Return the (x, y) coordinate for the center point of the cell that contains the specified text.  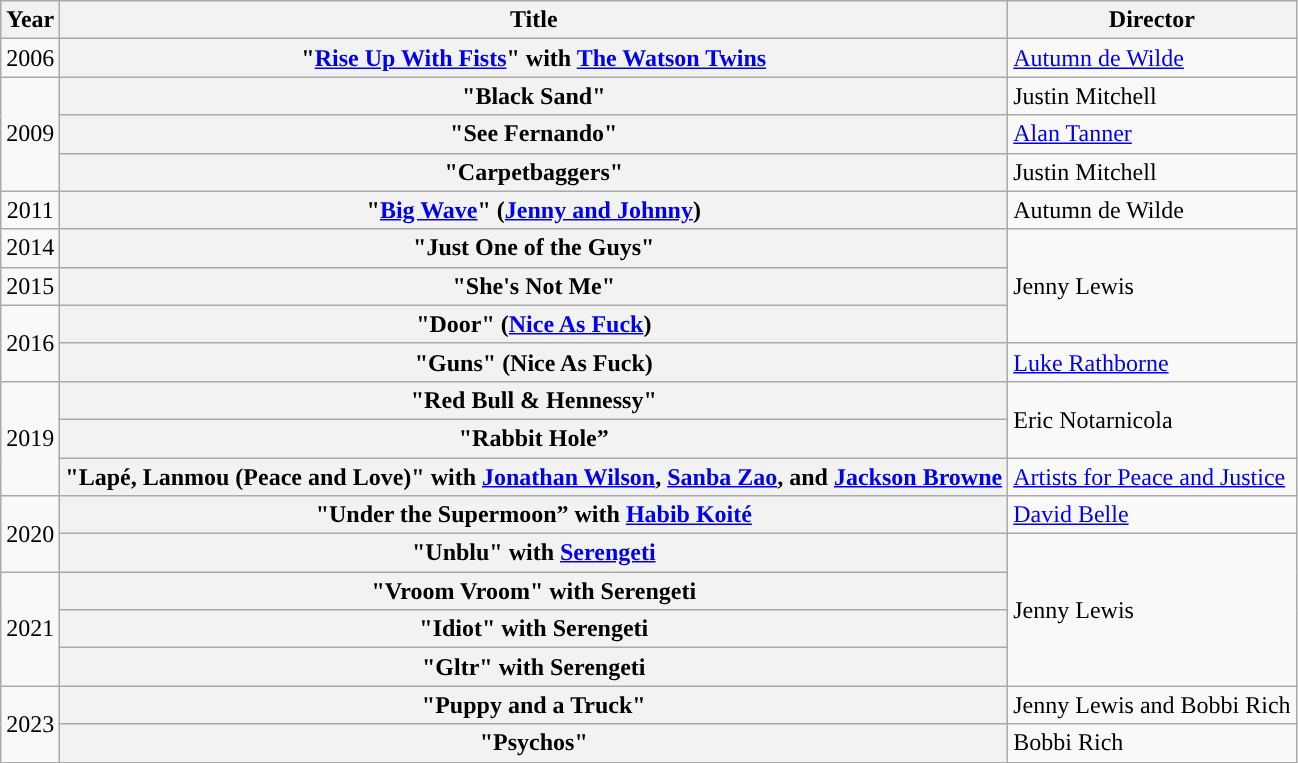
"Gltr" with Serengeti (534, 667)
"Red Bull & Hennessy" (534, 400)
"Just One of the Guys" (534, 248)
David Belle (1152, 515)
Title (534, 20)
Bobbi Rich (1152, 743)
Year (30, 20)
"Rabbit Hole” (534, 438)
"See Fernando" (534, 134)
2009 (30, 134)
"Carpetbaggers" (534, 172)
Artists for Peace and Justice (1152, 477)
Luke Rathborne (1152, 362)
2023 (30, 724)
"Rise Up With Fists" with The Watson Twins (534, 58)
Jenny Lewis and Bobbi Rich (1152, 705)
2014 (30, 248)
"She's Not Me" (534, 286)
"Big Wave" (Jenny and Johnny) (534, 210)
"Idiot" with Serengeti (534, 629)
"Lapé, Lanmou (Peace and Love)" with Jonathan Wilson, Sanba Zao, and Jackson Browne (534, 477)
2006 (30, 58)
2020 (30, 534)
"Guns" (Nice As Fuck) (534, 362)
Eric Notarnicola (1152, 419)
2011 (30, 210)
"Unblu" with Serengeti (534, 553)
"Black Sand" (534, 96)
2016 (30, 343)
Alan Tanner (1152, 134)
Director (1152, 20)
"Psychos" (534, 743)
"Door" (Nice As Fuck) (534, 324)
2015 (30, 286)
"Vroom Vroom" with Serengeti (534, 591)
2019 (30, 438)
2021 (30, 629)
"Puppy and a Truck" (534, 705)
"Under the Supermoon” with Habib Koité (534, 515)
